Scan for the cell matching the given text and deliver its [X, Y] coordinate at center. 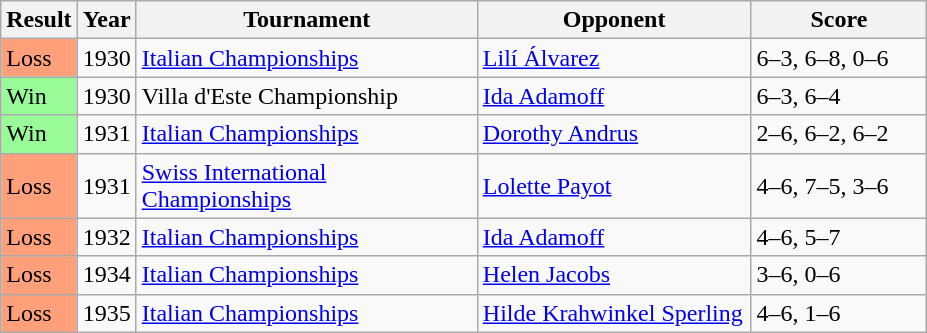
4–6, 5–7 [839, 237]
Dorothy Andrus [614, 134]
Result [39, 20]
4–6, 7–5, 3–6 [839, 186]
Tournament [306, 20]
2–6, 6–2, 6–2 [839, 134]
Lilí Álvarez [614, 58]
Lolette Payot [614, 186]
Score [839, 20]
Opponent [614, 20]
1932 [106, 237]
Villa d'Este Championship [306, 96]
Swiss International Championships [306, 186]
Hilde Krahwinkel Sperling [614, 313]
6–3, 6–4 [839, 96]
Helen Jacobs [614, 275]
1934 [106, 275]
3–6, 0–6 [839, 275]
1935 [106, 313]
6–3, 6–8, 0–6 [839, 58]
4–6, 1–6 [839, 313]
Year [106, 20]
